Extract the [x, y] coordinate from the center of the cell holding the provided text.  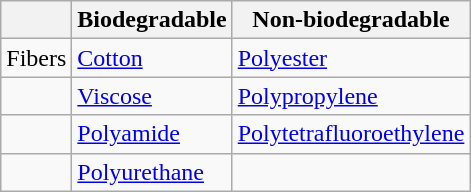
Cotton [152, 58]
Biodegradable [152, 20]
Polyurethane [152, 172]
Polytetrafluoroethylene [351, 134]
Viscose [152, 96]
Polyamide [152, 134]
Non-biodegradable [351, 20]
Fibers [36, 58]
Polypropylene [351, 96]
Polyester [351, 58]
